Return the (X, Y) coordinate for the center point of the cell that contains the specified text.  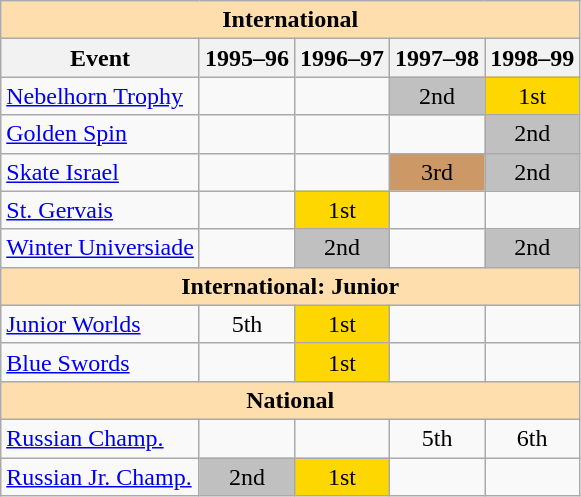
International: Junior (290, 286)
St. Gervais (100, 210)
Russian Jr. Champ. (100, 477)
1998–99 (532, 58)
International (290, 20)
Golden Spin (100, 134)
Winter Universiade (100, 248)
6th (532, 438)
Nebelhorn Trophy (100, 96)
Junior Worlds (100, 324)
1997–98 (438, 58)
1995–96 (246, 58)
Blue Swords (100, 362)
1996–97 (342, 58)
Skate Israel (100, 172)
3rd (438, 172)
National (290, 400)
Russian Champ. (100, 438)
Event (100, 58)
